Pinpoint the cell where the given text exists, returning its (x, y) midpoint coordinate. 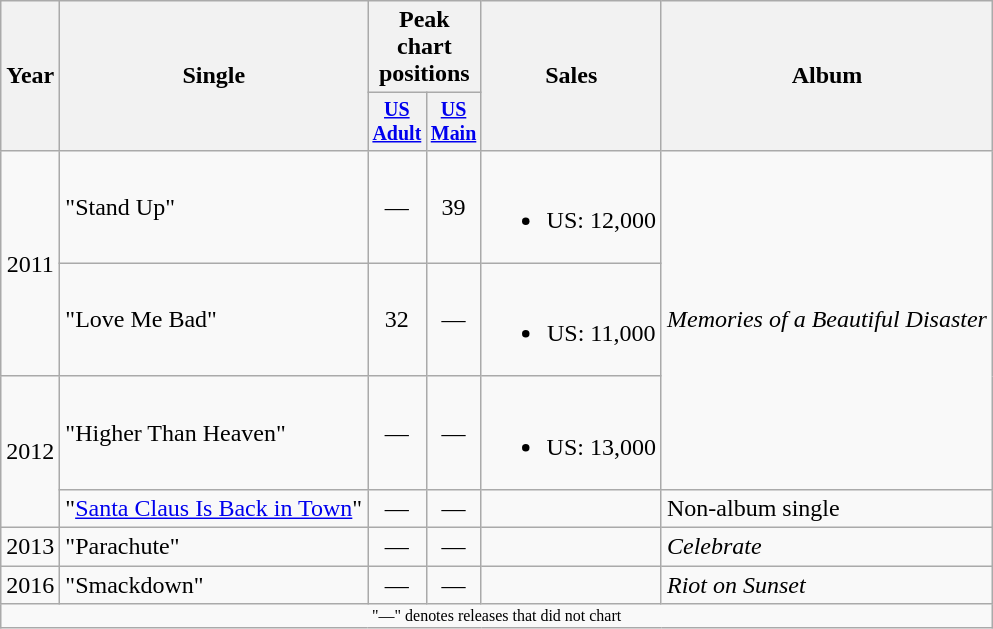
"Higher Than Heaven" (214, 432)
"Parachute" (214, 547)
32 (397, 320)
Riot on Sunset (826, 585)
Sales (571, 76)
39 (454, 206)
Memories of a Beautiful Disaster (826, 320)
US: 13,000 (571, 432)
"Love Me Bad" (214, 320)
"Santa Claus Is Back in Town" (214, 508)
Album (826, 76)
2012 (30, 452)
Celebrate (826, 547)
US: 12,000 (571, 206)
2016 (30, 585)
2013 (30, 547)
US: 11,000 (571, 320)
USAdult (397, 122)
"—" denotes releases that did not chart (497, 616)
"Stand Up" (214, 206)
Non-album single (826, 508)
USMain (454, 122)
"Smackdown" (214, 585)
Peak chart positions (424, 47)
Year (30, 76)
Single (214, 76)
2011 (30, 263)
